Search for the cell housing the specified text and yield its (X, Y) center coordinate. 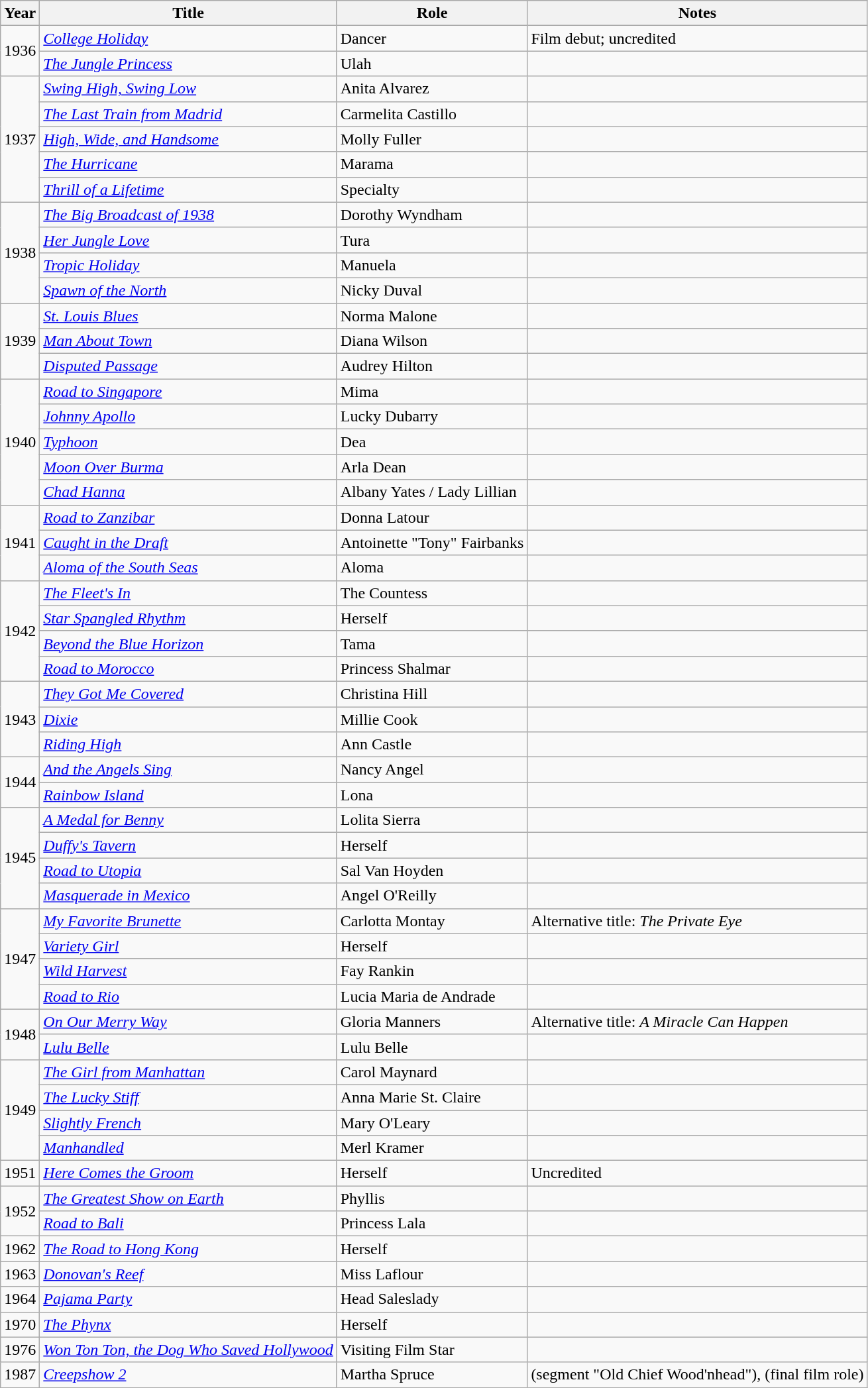
Mary O'Leary (432, 1123)
Specialty (432, 189)
Moon Over Burma (188, 467)
And the Angels Sing (188, 770)
The Countess (432, 593)
The Lucky Stiff (188, 1097)
Manuela (432, 265)
1936 (20, 51)
Donovan's Reef (188, 1274)
1938 (20, 252)
Marama (432, 164)
Road to Bali (188, 1224)
A Medal for Benny (188, 820)
Millie Cook (432, 719)
Man About Town (188, 341)
Thrill of a Lifetime (188, 189)
Lolita Sierra (432, 820)
Molly Fuller (432, 139)
The Big Broadcast of 1938 (188, 215)
The Road to Hong Kong (188, 1249)
Visiting Film Star (432, 1350)
Christina Hill (432, 694)
Angel O'Reilly (432, 896)
Carlotta Montay (432, 921)
Role (432, 13)
Her Jungle Love (188, 240)
Miss Laflour (432, 1274)
The Girl from Manhattan (188, 1072)
Lucia Maria de Andrade (432, 996)
On Our Merry Way (188, 1022)
The Last Train from Madrid (188, 114)
Antoinette "Tony" Fairbanks (432, 543)
Rainbow Island (188, 795)
Wild Harvest (188, 971)
1939 (20, 341)
1948 (20, 1034)
Alternative title: A Miracle Can Happen (697, 1022)
St. Louis Blues (188, 316)
1942 (20, 631)
Title (188, 13)
The Phynx (188, 1324)
Anita Alvarez (432, 89)
Sal Van Hoyden (432, 871)
The Jungle Princess (188, 64)
1952 (20, 1211)
Pajama Party (188, 1299)
Nancy Angel (432, 770)
Alternative title: The Private Eye (697, 921)
They Got Me Covered (188, 694)
Swing High, Swing Low (188, 89)
Tama (432, 643)
1964 (20, 1299)
Masquerade in Mexico (188, 896)
Johnny Apollo (188, 417)
Chad Hanna (188, 492)
1941 (20, 543)
1951 (20, 1173)
1949 (20, 1110)
Road to Rio (188, 996)
Head Saleslady (432, 1299)
The Greatest Show on Earth (188, 1199)
(segment "Old Chief Wood'nhead"), (final film role) (697, 1375)
Diana Wilson (432, 341)
Gloria Manners (432, 1022)
Lona (432, 795)
Star Spangled Rhythm (188, 618)
Duffy's Tavern (188, 845)
1944 (20, 782)
1987 (20, 1375)
Dea (432, 442)
Ulah (432, 64)
Tura (432, 240)
Road to Singapore (188, 392)
1962 (20, 1249)
Typhoon (188, 442)
1940 (20, 442)
Fay Rankin (432, 971)
My Favorite Brunette (188, 921)
Martha Spruce (432, 1375)
Anna Marie St. Claire (432, 1097)
Disputed Passage (188, 366)
Variety Girl (188, 946)
Beyond the Blue Horizon (188, 643)
Film debut; uncredited (697, 38)
Merl Kramer (432, 1148)
Donna Latour (432, 517)
The Hurricane (188, 164)
Albany Yates / Lady Lillian (432, 492)
Dancer (432, 38)
Phyllis (432, 1199)
Nicky Duval (432, 290)
Dorothy Wyndham (432, 215)
Mima (432, 392)
Road to Utopia (188, 871)
Dixie (188, 719)
Arla Dean (432, 467)
1963 (20, 1274)
High, Wide, and Handsome (188, 139)
Princess Lala (432, 1224)
1947 (20, 959)
Won Ton Ton, the Dog Who Saved Hollywood (188, 1350)
Aloma (432, 568)
Road to Morocco (188, 668)
1943 (20, 719)
Creepshow 2 (188, 1375)
Riding High (188, 745)
1945 (20, 858)
Notes (697, 13)
Princess Shalmar (432, 668)
Aloma of the South Seas (188, 568)
Caught in the Draft (188, 543)
Manhandled (188, 1148)
Ann Castle (432, 745)
Uncredited (697, 1173)
Tropic Holiday (188, 265)
Audrey Hilton (432, 366)
1976 (20, 1350)
College Holiday (188, 38)
Spawn of the North (188, 290)
1970 (20, 1324)
Carmelita Castillo (432, 114)
Carol Maynard (432, 1072)
Here Comes the Groom (188, 1173)
Road to Zanzibar (188, 517)
The Fleet's In (188, 593)
1937 (20, 139)
Lucky Dubarry (432, 417)
Norma Malone (432, 316)
Year (20, 13)
Slightly French (188, 1123)
